Scan for the cell matching the given text and deliver its [x, y] coordinate at center. 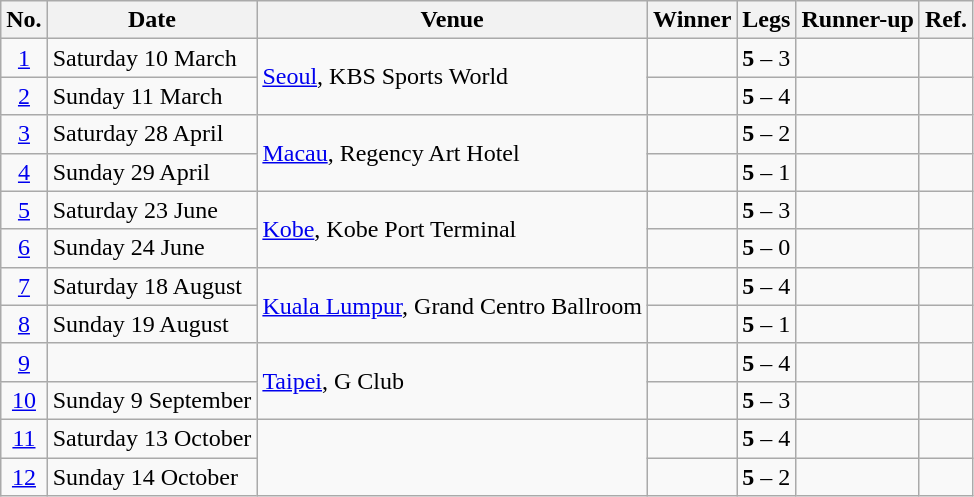
5 [24, 210]
3 [24, 134]
11 [24, 438]
Date [152, 20]
Sunday 14 October [152, 477]
Sunday 29 April [152, 172]
10 [24, 400]
Sunday 24 June [152, 248]
Sunday 11 March [152, 96]
12 [24, 477]
Saturday 18 August [152, 286]
Kobe, Kobe Port Terminal [452, 229]
5 – 0 [766, 248]
Macau, Regency Art Hotel [452, 153]
Legs [766, 20]
Saturday 13 October [152, 438]
7 [24, 286]
6 [24, 248]
Saturday 28 April [152, 134]
9 [24, 362]
1 [24, 58]
2 [24, 96]
Sunday 9 September [152, 400]
Saturday 23 June [152, 210]
Venue [452, 20]
Seoul, KBS Sports World [452, 77]
Taipei, G Club [452, 381]
Kuala Lumpur, Grand Centro Ballroom [452, 305]
8 [24, 324]
Ref. [946, 20]
Runner-up [858, 20]
4 [24, 172]
No. [24, 20]
Winner [692, 20]
Sunday 19 August [152, 324]
Saturday 10 March [152, 58]
